Return [X, Y] of the center of cell containing provided text 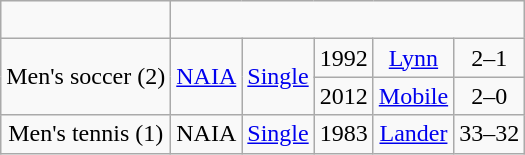
Lander [413, 134]
Men's tennis (1) [86, 134]
1992 [344, 58]
2–1 [490, 58]
33–32 [490, 134]
Men's soccer (2) [86, 77]
Lynn [413, 58]
Mobile [413, 96]
2–0 [490, 96]
1983 [344, 134]
2012 [344, 96]
